From the cell containing the given text, extract its center point as (x, y) coordinate. 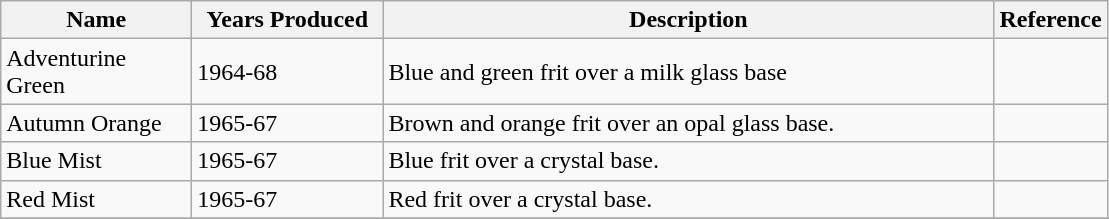
Red Mist (96, 199)
Red frit over a crystal base. (688, 199)
Reference (1050, 20)
Brown and orange frit over an opal glass base. (688, 123)
Blue Mist (96, 161)
Description (688, 20)
Name (96, 20)
1964-68 (288, 72)
Autumn Orange (96, 123)
Adventurine Green (96, 72)
Years Produced (288, 20)
Blue frit over a crystal base. (688, 161)
Blue and green frit over a milk glass base (688, 72)
